Return the [X, Y] coordinate for the center point of the cell that contains the specified text.  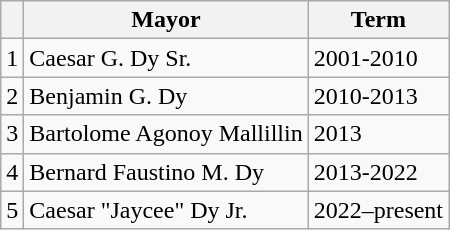
2 [12, 96]
Bernard Faustino M. Dy [166, 172]
4 [12, 172]
Mayor [166, 20]
Caesar G. Dy Sr. [166, 58]
5 [12, 210]
Term [378, 20]
2001-2010 [378, 58]
Benjamin G. Dy [166, 96]
Caesar "Jaycee" Dy Jr. [166, 210]
3 [12, 134]
2022–present [378, 210]
Bartolome Agonoy Mallillin [166, 134]
2010-2013 [378, 96]
1 [12, 58]
2013 [378, 134]
2013-2022 [378, 172]
